Find where the given text appears and provide that cell's center as [x, y] coordinate. 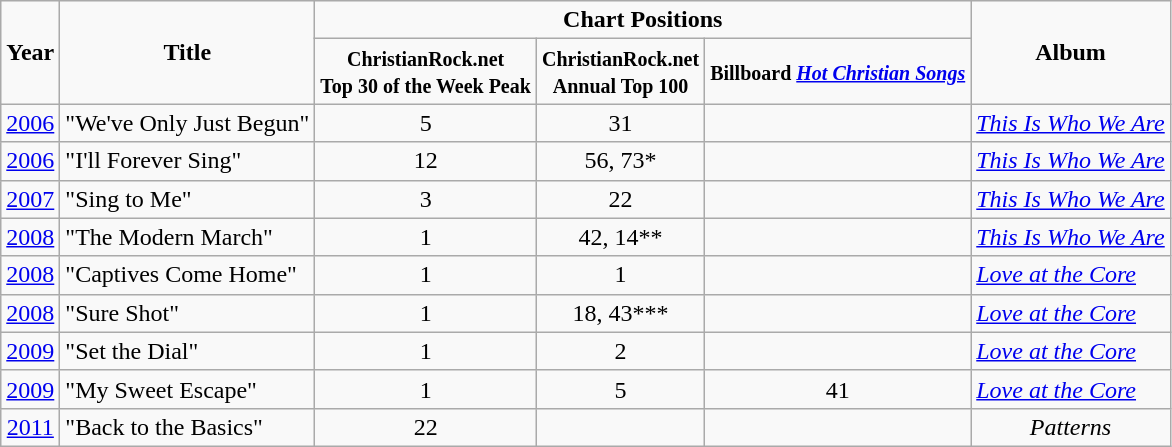
31 [620, 123]
Album [1071, 52]
2 [620, 351]
"Set the Dial" [188, 351]
Year [30, 52]
Chart Positions [643, 20]
2007 [30, 199]
"We've Only Just Begun" [188, 123]
41 [838, 389]
"The Modern March" [188, 237]
3 [426, 199]
"Sure Shot" [188, 313]
"Back to the Basics" [188, 427]
18, 43*** [620, 313]
ChristianRock.netTop 30 of the Week Peak [426, 72]
12 [426, 161]
2011 [30, 427]
Title [188, 52]
56, 73* [620, 161]
"My Sweet Escape" [188, 389]
ChristianRock.netAnnual Top 100 [620, 72]
42, 14** [620, 237]
"I'll Forever Sing" [188, 161]
"Captives Come Home" [188, 275]
"Sing to Me" [188, 199]
Patterns [1071, 427]
Billboard Hot Christian Songs [838, 72]
